Search for the cell housing the specified text and yield its [X, Y] center coordinate. 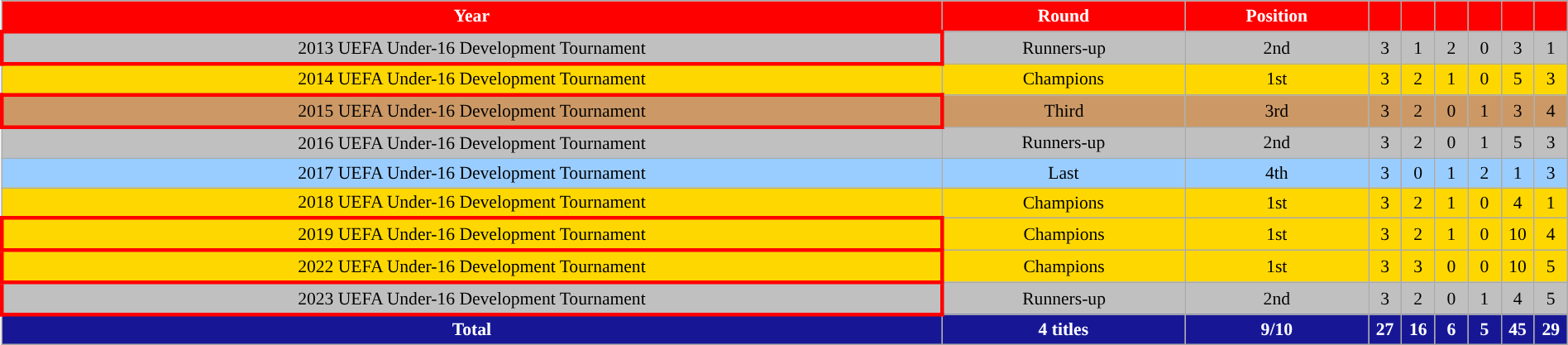
Total [471, 329]
2018 UEFA Under-16 Development Tournament [471, 204]
2013 UEFA Under-16 Development Tournament [471, 48]
2016 UEFA Under-16 Development Tournament [471, 142]
4th [1277, 173]
4 titles [1064, 329]
6 [1451, 329]
2017 UEFA Under-16 Development Tournament [471, 173]
Third [1064, 113]
2023 UEFA Under-16 Development Tournament [471, 298]
9/10 [1277, 329]
2019 UEFA Under-16 Development Tournament [471, 235]
16 [1418, 329]
29 [1551, 329]
Position [1277, 17]
Last [1064, 173]
Year [471, 17]
27 [1384, 329]
Round [1064, 17]
2022 UEFA Under-16 Development Tournament [471, 266]
2015 UEFA Under-16 Development Tournament [471, 113]
45 [1518, 329]
3rd [1277, 113]
2014 UEFA Under-16 Development Tournament [471, 79]
